Capture the cell that displays the provided text and extract its [x, y] central coordinate. 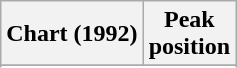
Chart (1992) [72, 34]
Peakposition [189, 34]
